Output the (X, Y) coordinate of the center of the cell containing the given text.  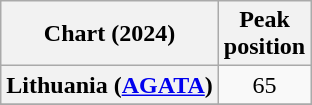
Chart (2024) (110, 34)
Lithuania (AGATA) (110, 85)
Peakposition (264, 34)
65 (264, 85)
